Search for the cell housing the specified text and yield its [x, y] center coordinate. 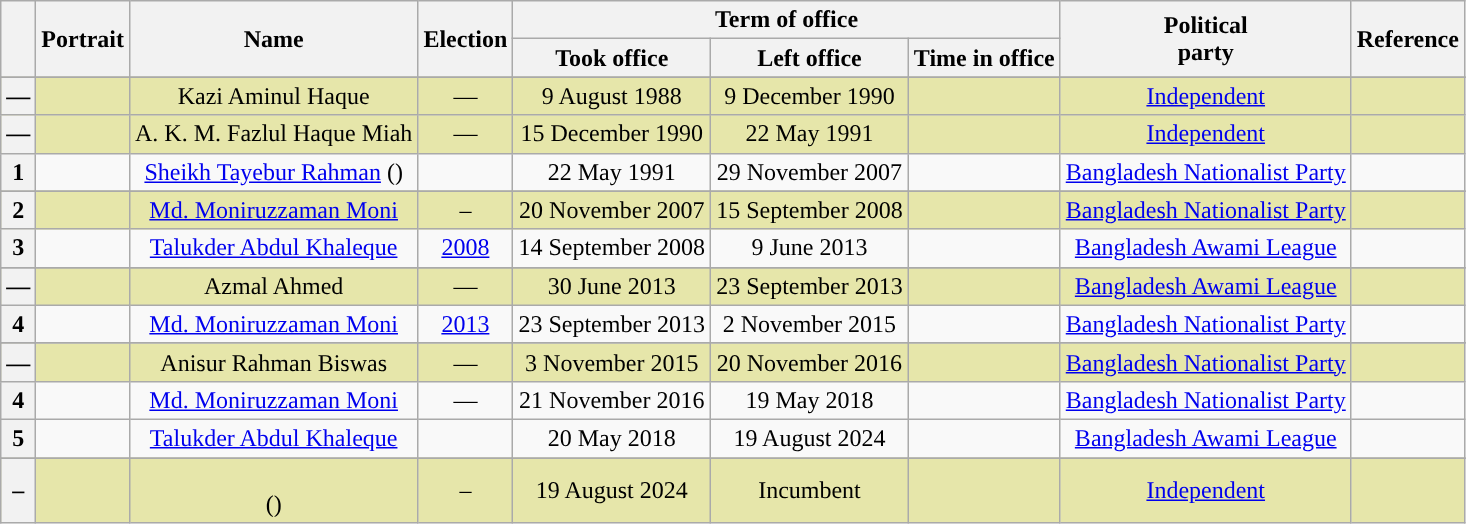
9 August 1988 [612, 96]
9 June 2013 [810, 248]
Term of office [786, 20]
20 November 2016 [810, 362]
Portrait [83, 39]
Election [466, 39]
Incumbent [810, 490]
15 September 2008 [810, 210]
3 November 2015 [612, 362]
19 May 2018 [810, 400]
15 December 1990 [612, 134]
30 June 2013 [612, 286]
() [273, 490]
Time in office [984, 58]
Name [273, 39]
1 [18, 172]
Azmal Ahmed [273, 286]
Reference [1408, 39]
Took office [612, 58]
20 May 2018 [612, 438]
3 [18, 248]
2 November 2015 [810, 324]
Political party [1206, 39]
2 [18, 210]
Anisur Rahman Biswas [273, 362]
29 November 2007 [810, 172]
Left office [810, 58]
5 [18, 438]
9 December 1990 [810, 96]
2013 [466, 324]
Kazi Aminul Haque [273, 96]
Sheikh Tayebur Rahman () [273, 172]
2008 [466, 248]
21 November 2016 [612, 400]
20 November 2007 [612, 210]
A. K. M. Fazlul Haque Miah [273, 134]
14 September 2008 [612, 248]
